Find where the given text appears and provide that cell's center as (X, Y) coordinate. 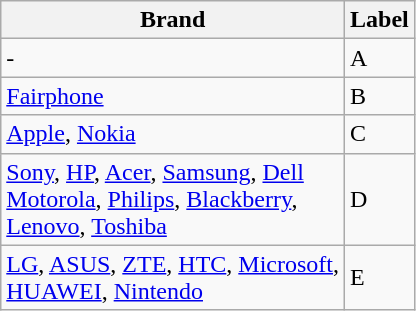
Brand (173, 20)
Fairphone (173, 96)
- (173, 58)
Label (380, 20)
C (380, 134)
E (380, 278)
Apple, Nokia (173, 134)
LG, ASUS, ZTE, HTC, Microsoft,HUAWEI, Nintendo (173, 278)
B (380, 96)
Sony, HP, Acer, Samsung, DellMotorola, Philips, Blackberry,Lenovo, Toshiba (173, 199)
A (380, 58)
D (380, 199)
